Capture the cell that displays the provided text and extract its [x, y] central coordinate. 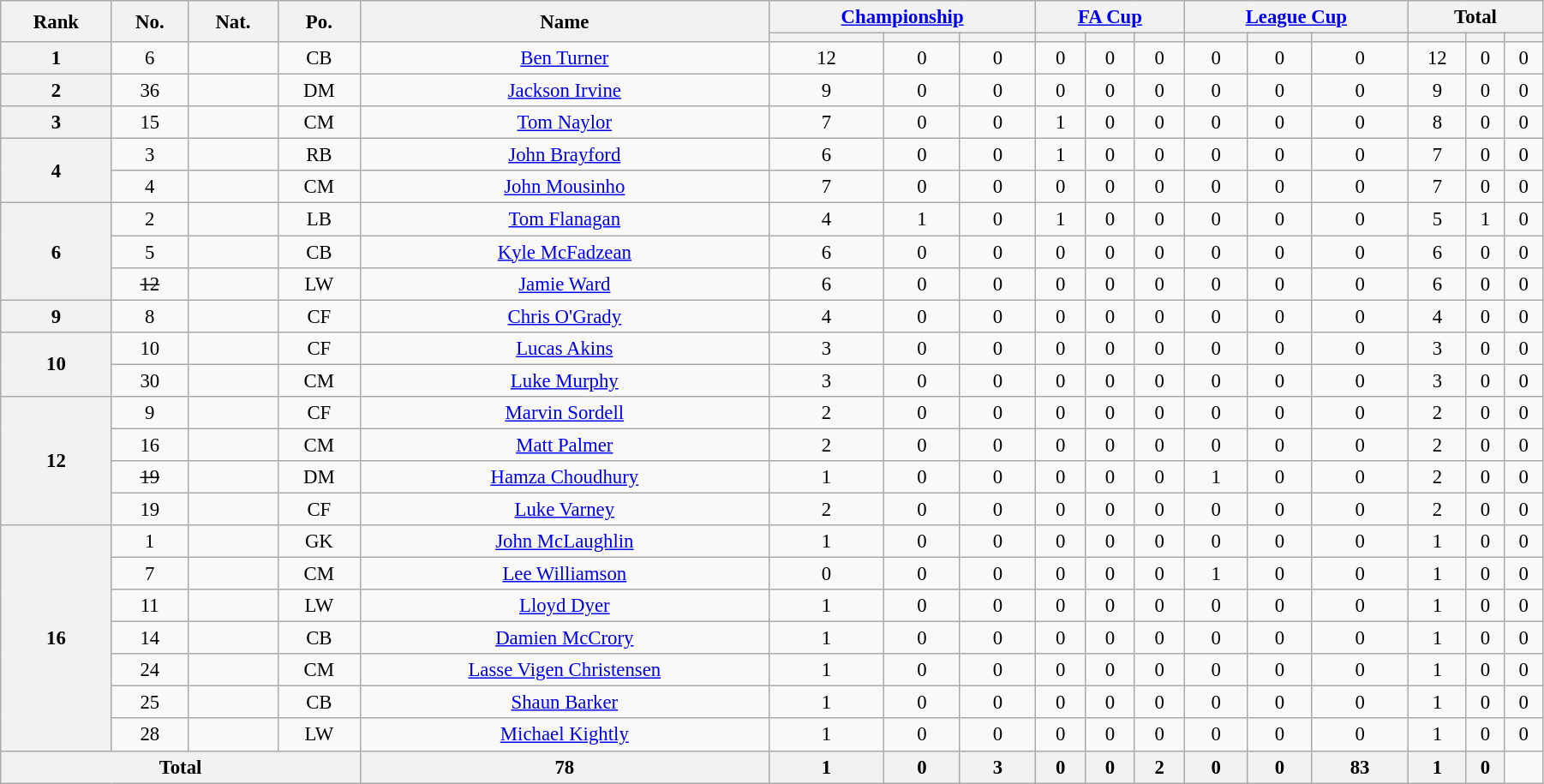
John McLaughlin [564, 542]
John Mousinho [564, 188]
No. [149, 21]
Lee Williamson [564, 574]
Po. [319, 21]
Kyle McFadzean [564, 252]
Tom Naylor [564, 123]
Luke Murphy [564, 380]
Championship [902, 17]
83 [1361, 767]
Shaun Barker [564, 703]
Chris O'Grady [564, 316]
RB [319, 155]
Luke Varney [564, 509]
Tom Flanagan [564, 219]
FA Cup [1110, 17]
LB [319, 219]
Matt Palmer [564, 445]
15 [149, 123]
25 [149, 703]
League Cup [1296, 17]
Lucas Akins [564, 348]
Marvin Sordell [564, 413]
30 [149, 380]
Michael Kightly [564, 735]
John Brayford [564, 155]
Damien McCrory [564, 638]
11 [149, 606]
Hamza Choudhury [564, 477]
Nat. [233, 21]
14 [149, 638]
28 [149, 735]
78 [564, 767]
Lasse Vigen Christensen [564, 670]
Name [564, 21]
GK [319, 542]
Jamie Ward [564, 284]
Ben Turner [564, 58]
24 [149, 670]
36 [149, 91]
Rank [57, 21]
Lloyd Dyer [564, 606]
Jackson Irvine [564, 91]
